Determine the (X, Y) coordinate at the center of the cell enclosing the given text.  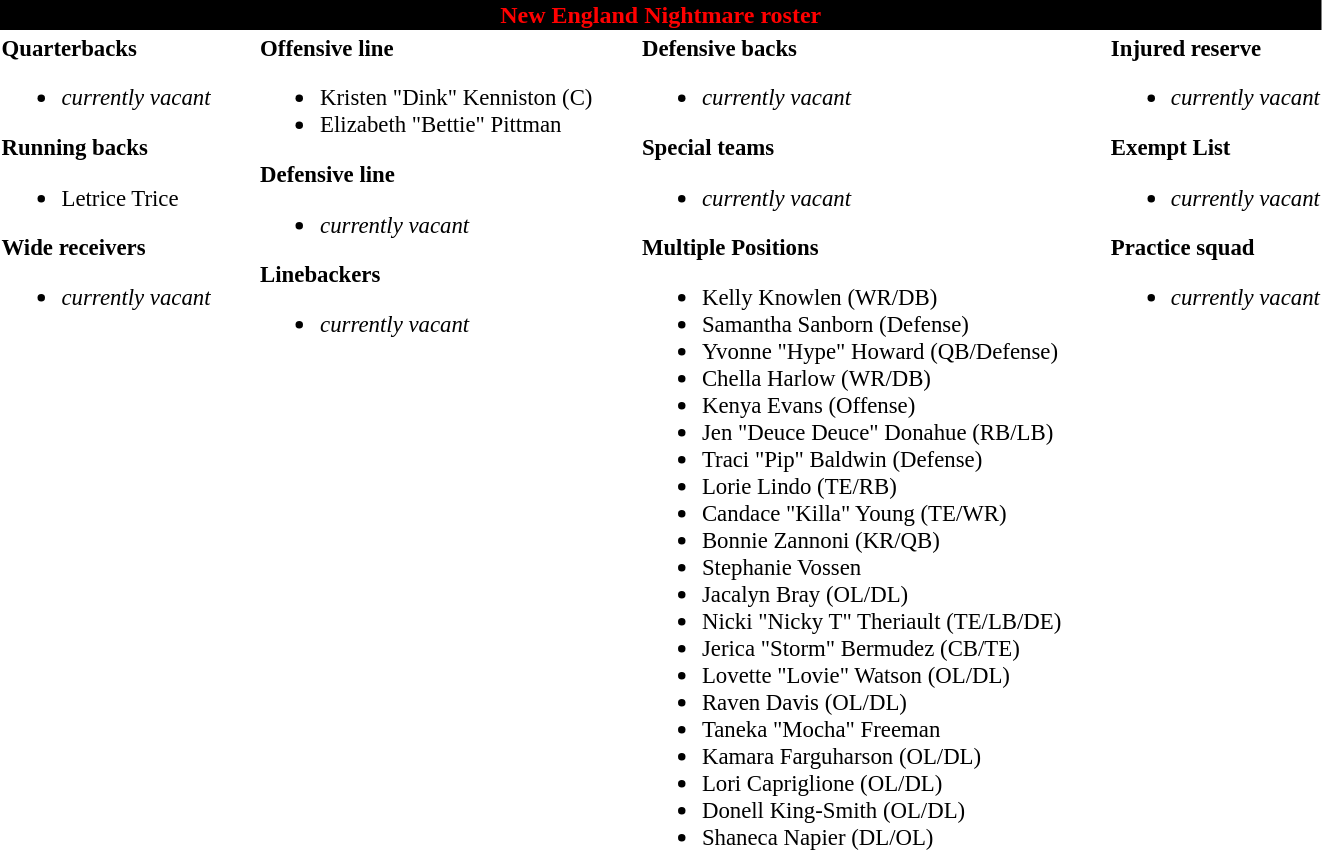
New England Nightmare roster (660, 15)
